For the text-containing cell, return its midpoint in [x, y] coordinate format. 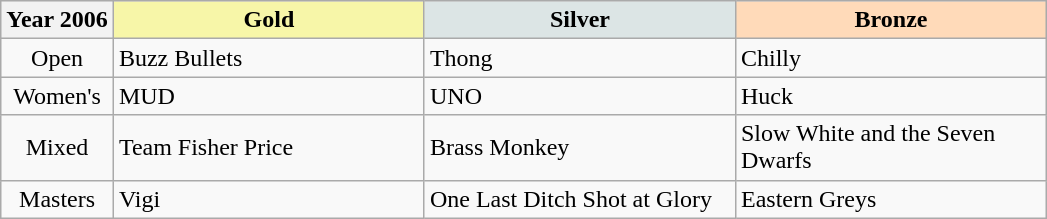
Buzz Bullets [268, 58]
Huck [890, 96]
Eastern Greys [890, 199]
Slow White and the Seven Dwarfs [890, 148]
Vigi [268, 199]
Brass Monkey [580, 148]
MUD [268, 96]
Women's [58, 96]
Year 2006 [58, 20]
Bronze [890, 20]
One Last Ditch Shot at Glory [580, 199]
Team Fisher Price [268, 148]
Thong [580, 58]
UNO [580, 96]
Mixed [58, 148]
Silver [580, 20]
Masters [58, 199]
Chilly [890, 58]
Gold [268, 20]
Open [58, 58]
